Identify which cell holds the provided text, then report its (X, Y) central coordinate. 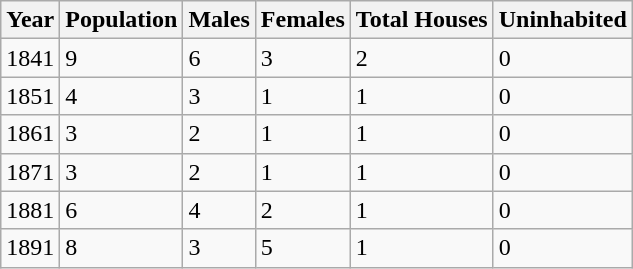
1841 (30, 58)
Total Houses (422, 20)
5 (302, 248)
9 (122, 58)
Population (122, 20)
Uninhabited (562, 20)
1881 (30, 210)
1891 (30, 248)
Year (30, 20)
1851 (30, 96)
Males (219, 20)
Females (302, 20)
1861 (30, 134)
8 (122, 248)
1871 (30, 172)
